Pinpoint the cell where the given text exists, returning its (X, Y) midpoint coordinate. 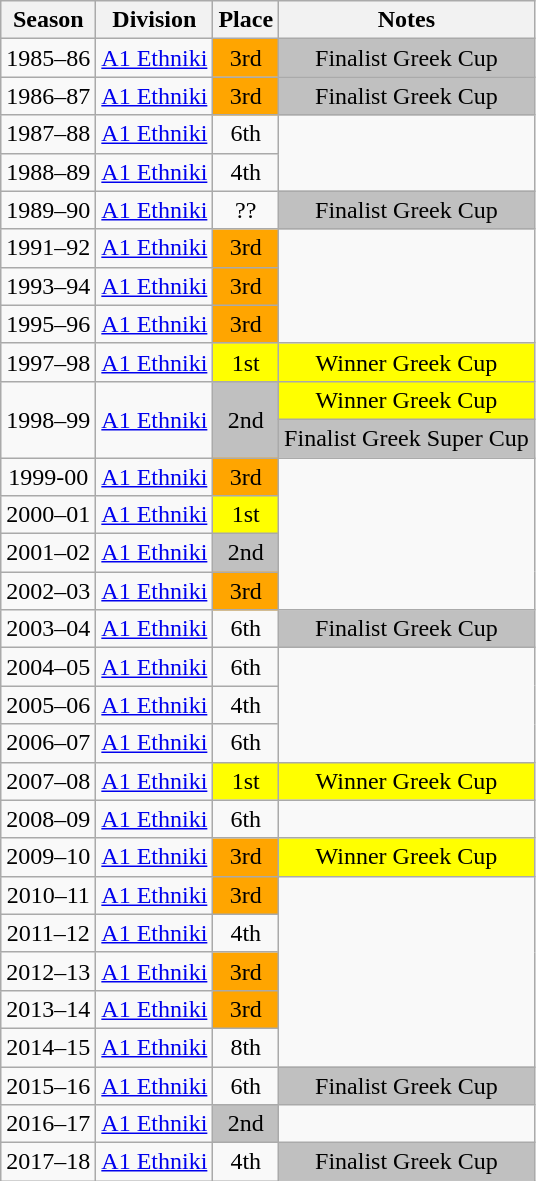
2005–06 (48, 705)
2014–15 (48, 1047)
1988–89 (48, 172)
1987–88 (48, 134)
2011–12 (48, 933)
Place (246, 20)
1998–99 (48, 419)
2013–14 (48, 1009)
8th (246, 1047)
Season (48, 20)
1993–94 (48, 286)
1989–90 (48, 210)
1986–87 (48, 96)
Notes (407, 20)
2012–13 (48, 971)
2003–04 (48, 629)
1999-00 (48, 477)
2008–09 (48, 819)
2016–17 (48, 1124)
2010–11 (48, 895)
2001–02 (48, 553)
2015–16 (48, 1085)
Division (154, 20)
2004–05 (48, 667)
1997–98 (48, 362)
1995–96 (48, 324)
2002–03 (48, 591)
?? (246, 210)
1985–86 (48, 58)
Finalist Greek Super Cup (407, 438)
2000–01 (48, 515)
2007–08 (48, 781)
2009–10 (48, 857)
2017–18 (48, 1162)
1991–92 (48, 248)
2006–07 (48, 743)
